Pinpoint the cell where the given text exists, returning its [X, Y] midpoint coordinate. 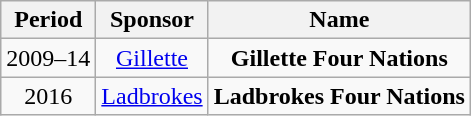
Ladbrokes Four Nations [339, 96]
Name [339, 20]
Ladbrokes [152, 96]
Period [48, 20]
2016 [48, 96]
Sponsor [152, 20]
Gillette Four Nations [339, 58]
2009–14 [48, 58]
Gillette [152, 58]
